From the cell containing the given text, extract its center point as [X, Y] coordinate. 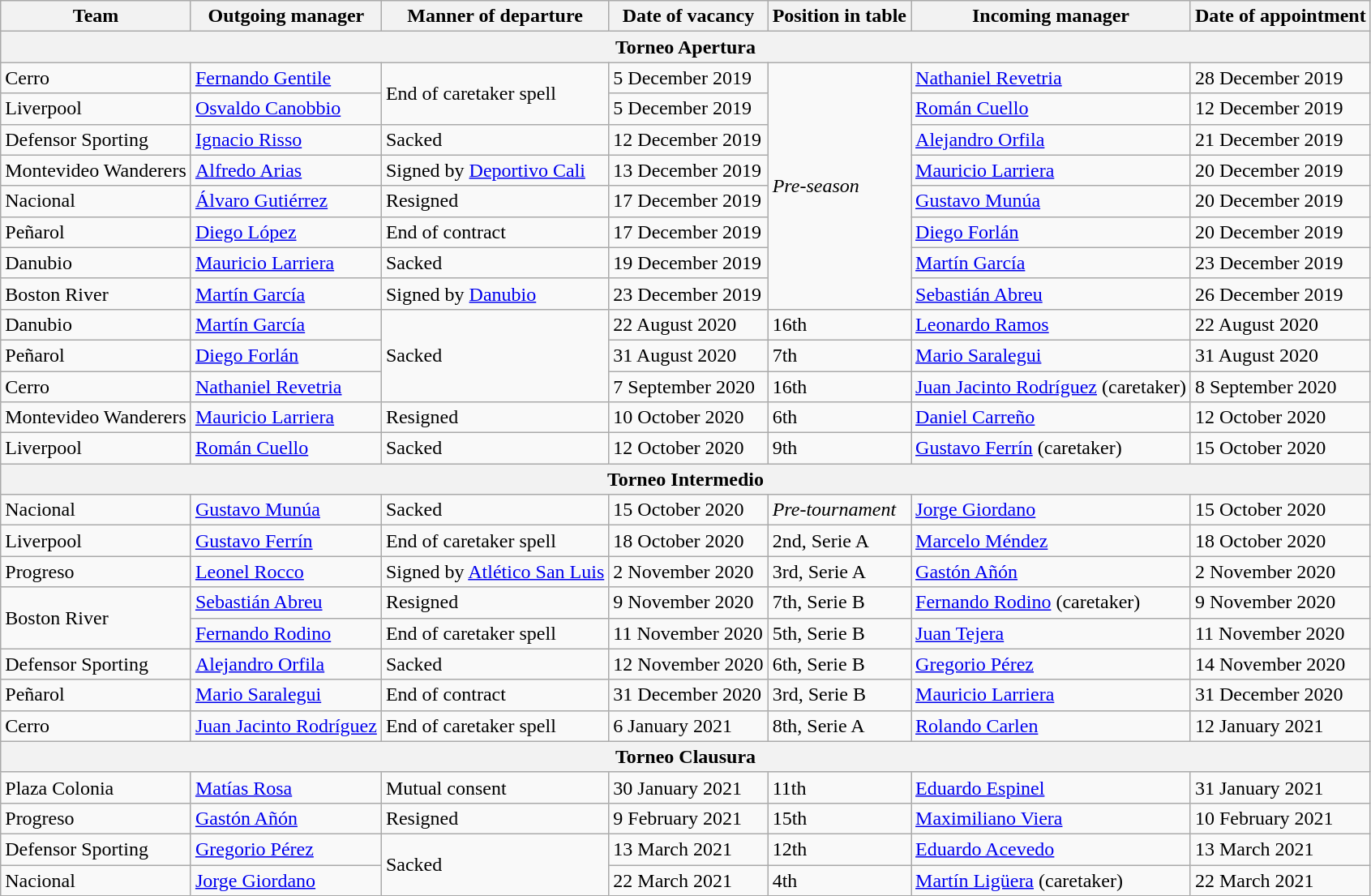
Rolando Carlen [1051, 726]
6 January 2021 [688, 726]
Maximiliano Viera [1051, 818]
Manner of departure [495, 16]
12 January 2021 [1280, 726]
6th [839, 418]
Alfredo Arias [285, 170]
10 February 2021 [1280, 818]
Position in table [839, 16]
10 October 2020 [688, 418]
31 January 2021 [1280, 787]
Eduardo Acevedo [1051, 849]
30 January 2021 [688, 787]
11th [839, 787]
Pre-season [839, 186]
Signed by Danubio [495, 294]
2nd, Serie A [839, 541]
Incoming manager [1051, 16]
Juan Jacinto Rodríguez [285, 726]
21 December 2019 [1280, 139]
Leonel Rocco [285, 572]
9th [839, 448]
Gustavo Ferrín (caretaker) [1051, 448]
Leonardo Ramos [1051, 324]
3rd, Serie B [839, 695]
Fernando Gentile [285, 78]
Date of vacancy [688, 16]
Álvaro Gutiérrez [285, 201]
Plaza Colonia [96, 787]
8 September 2020 [1280, 387]
Diego López [285, 232]
9 February 2021 [688, 818]
Osvaldo Canobbio [285, 109]
Daniel Carreño [1051, 418]
7 September 2020 [688, 387]
Team [96, 16]
Torneo Intermedio [686, 479]
Signed by Deportivo Cali [495, 170]
12 November 2020 [688, 664]
Marcelo Méndez [1051, 541]
14 November 2020 [1280, 664]
Matías Rosa [285, 787]
Torneo Apertura [686, 47]
3rd, Serie A [839, 572]
Juan Jacinto Rodríguez (caretaker) [1051, 387]
6th, Serie B [839, 664]
Eduardo Espinel [1051, 787]
8th, Serie A [839, 726]
Martín Ligüera (caretaker) [1051, 880]
28 December 2019 [1280, 78]
Torneo Clausura [686, 757]
7th, Serie B [839, 602]
Date of appointment [1280, 16]
4th [839, 880]
Fernando Rodino [285, 633]
13 December 2019 [688, 170]
Gustavo Ferrín [285, 541]
19 December 2019 [688, 263]
Outgoing manager [285, 16]
Ignacio Risso [285, 139]
Juan Tejera [1051, 633]
Signed by Atlético San Luis [495, 572]
7th [839, 355]
Pre-tournament [839, 510]
5th, Serie B [839, 633]
26 December 2019 [1280, 294]
12th [839, 849]
Fernando Rodino (caretaker) [1051, 602]
Mutual consent [495, 787]
15th [839, 818]
